Locate the cell with the specified text and output its (x, y) center coordinate. 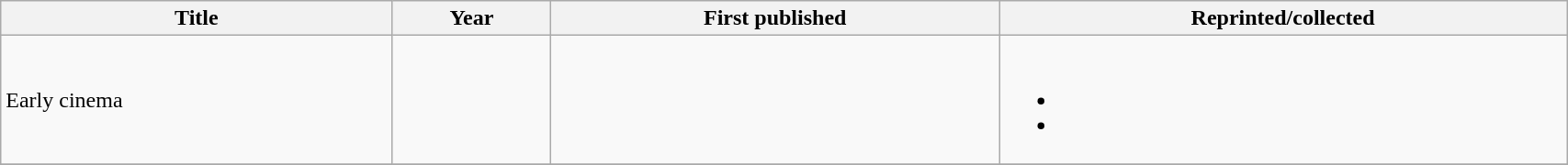
First published (775, 18)
Reprinted/collected (1283, 18)
Early cinema (197, 100)
Title (197, 18)
Year (472, 18)
